Extract the [x, y] coordinate from the center of the cell holding the provided text.  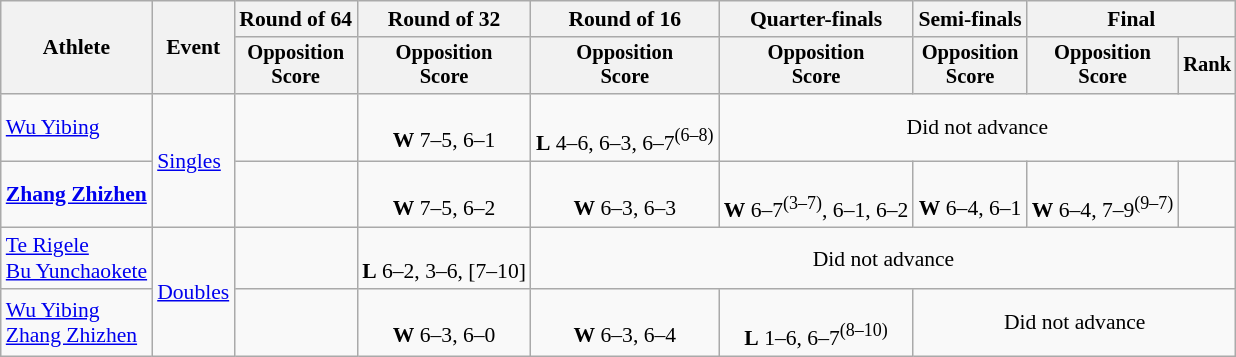
Round of 16 [625, 19]
Zhang Zhizhen [76, 194]
Te RigeleBu Yunchaokete [76, 258]
Rank [1207, 66]
W 6–4, 7–9(9–7) [1103, 194]
W 6–3, 6–3 [625, 194]
Doubles [193, 292]
Round of 32 [444, 19]
L 4–6, 6–3, 6–7(6–8) [625, 128]
W 6–4, 6–1 [970, 194]
Event [193, 48]
L 1–6, 6–7(8–10) [816, 322]
W 6–7(3–7), 6–1, 6–2 [816, 194]
Semi-finals [970, 19]
Athlete [76, 48]
Wu YibingZhang Zhizhen [76, 322]
L 6–2, 3–6, [7–10] [444, 258]
Singles [193, 161]
Quarter-finals [816, 19]
W 6–3, 6–0 [444, 322]
Wu Yibing [76, 128]
W 7–5, 6–1 [444, 128]
W 6–3, 6–4 [625, 322]
Final [1132, 19]
Round of 64 [296, 19]
W 7–5, 6–2 [444, 194]
